Find where the given text appears and provide that cell's center as (X, Y) coordinate. 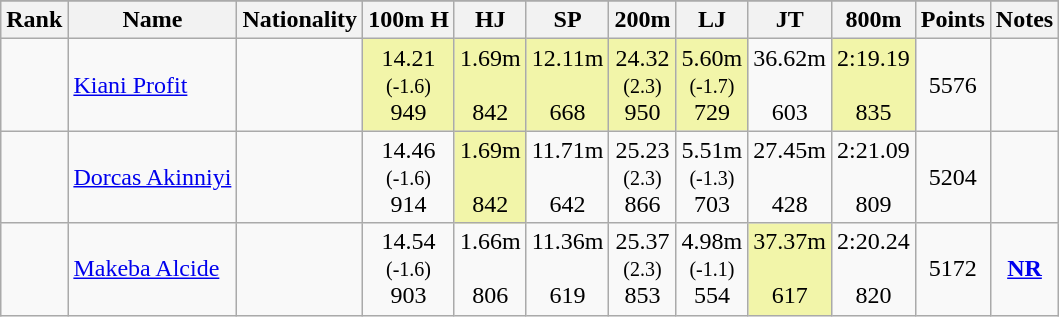
100m H (409, 20)
5.51m(-1.3)703 (712, 177)
25.23(2.3)866 (642, 177)
Points (952, 20)
1.66m806 (490, 269)
Dorcas Akinniyi (152, 177)
200m (642, 20)
5576 (952, 85)
Name (152, 20)
NR (1024, 269)
14.46(-1.6)914 (409, 177)
25.37(2.3)853 (642, 269)
Notes (1024, 20)
Makeba Alcide (152, 269)
14.54(-1.6)903 (409, 269)
36.62m603 (790, 85)
4.98m(-1.1)554 (712, 269)
12.11m668 (568, 85)
11.71m642 (568, 177)
5.60m(-1.7)729 (712, 85)
11.36m619 (568, 269)
HJ (490, 20)
LJ (712, 20)
5172 (952, 269)
800m (874, 20)
2:20.24820 (874, 269)
SP (568, 20)
2:21.09809 (874, 177)
5204 (952, 177)
37.37m617 (790, 269)
Kiani Profit (152, 85)
24.32(2.3)950 (642, 85)
Rank (34, 20)
Nationality (300, 20)
2:19.19835 (874, 85)
27.45m428 (790, 177)
14.21(-1.6)949 (409, 85)
JT (790, 20)
